Search for the cell housing the specified text and yield its [x, y] center coordinate. 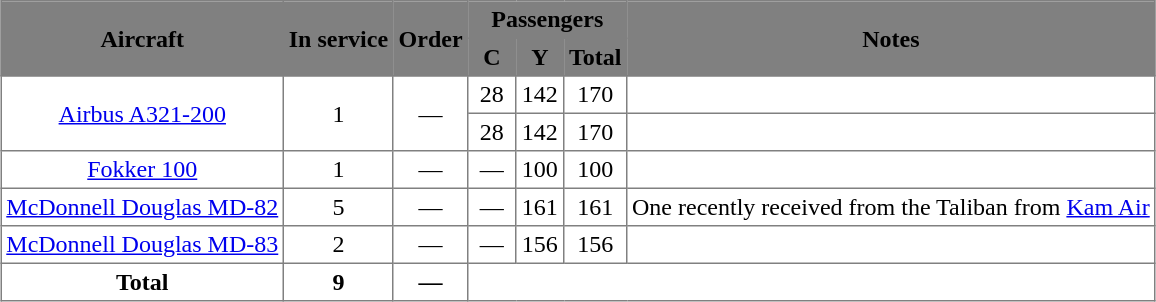
Order [430, 38]
Notes [891, 38]
McDonnell Douglas MD-82 [142, 207]
9 [339, 282]
Y [540, 57]
Aircraft [142, 38]
One recently received from the Taliban from Kam Air [891, 207]
2 [339, 245]
Passengers [548, 20]
In service [339, 38]
Airbus A321-200 [142, 114]
C [492, 57]
5 [339, 207]
Fokker 100 [142, 170]
McDonnell Douglas MD-83 [142, 245]
